Scan for the cell matching the given text and deliver its [x, y] coordinate at center. 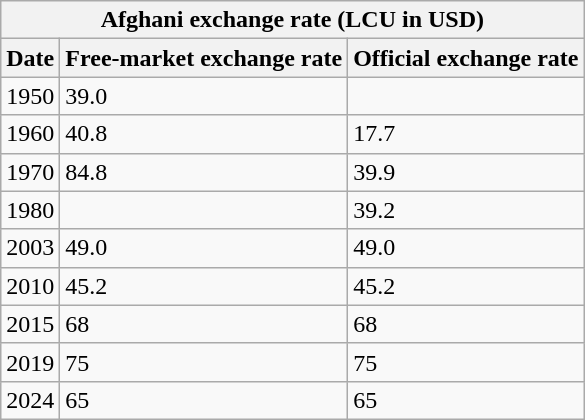
Date [30, 58]
84.8 [204, 172]
1980 [30, 210]
39.2 [466, 210]
2003 [30, 248]
Official exchange rate [466, 58]
39.0 [204, 96]
2010 [30, 286]
Afghani exchange rate (LCU in USD) [292, 20]
2015 [30, 324]
Free-market exchange rate [204, 58]
39.9 [466, 172]
2024 [30, 400]
40.8 [204, 134]
17.7 [466, 134]
1970 [30, 172]
1950 [30, 96]
2019 [30, 362]
1960 [30, 134]
